Search for the cell housing the specified text and yield its (x, y) center coordinate. 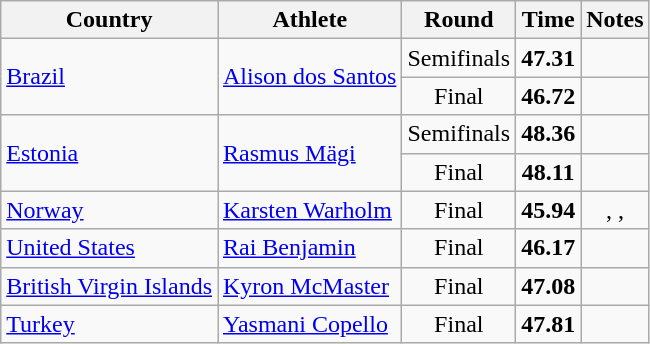
Turkey (110, 324)
47.31 (548, 58)
Time (548, 20)
Norway (110, 210)
Country (110, 20)
47.08 (548, 286)
Yasmani Copello (310, 324)
Round (459, 20)
47.81 (548, 324)
46.72 (548, 96)
45.94 (548, 210)
Estonia (110, 153)
Alison dos Santos (310, 77)
British Virgin Islands (110, 286)
48.11 (548, 172)
Athlete (310, 20)
Karsten Warholm (310, 210)
United States (110, 248)
46.17 (548, 248)
Rasmus Mägi (310, 153)
Kyron McMaster (310, 286)
Notes (615, 20)
Rai Benjamin (310, 248)
Brazil (110, 77)
, , (615, 210)
48.36 (548, 134)
